Pinpoint the cell where the given text exists, returning its (x, y) midpoint coordinate. 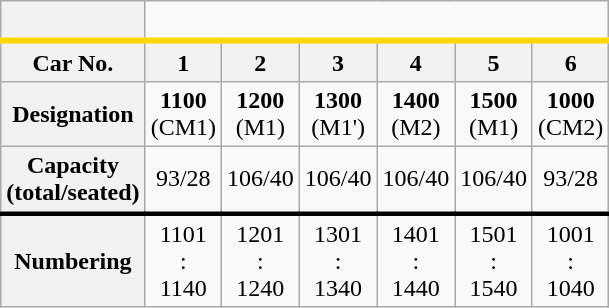
5 (494, 61)
1501:1540 (494, 260)
Car No. (73, 61)
3 (338, 61)
4 (416, 61)
1301:1340 (338, 260)
1100(CM1) (183, 114)
1 (183, 61)
1200(M1) (261, 114)
1400(M2) (416, 114)
1000(CM2) (570, 114)
Numbering (73, 260)
6 (570, 61)
1401:1440 (416, 260)
Designation (73, 114)
1001:1040 (570, 260)
1500(M1) (494, 114)
2 (261, 61)
Capacity(total/seated) (73, 180)
1101:1140 (183, 260)
1201:1240 (261, 260)
1300(M1') (338, 114)
